Search for the cell housing the specified text and yield its (X, Y) center coordinate. 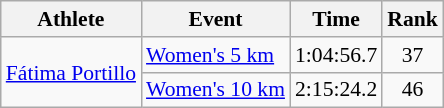
2:15:24.2 (336, 90)
Fátima Portillo (71, 72)
46 (412, 90)
Women's 5 km (216, 55)
1:04:56.7 (336, 55)
37 (412, 55)
Rank (412, 19)
Event (216, 19)
Athlete (71, 19)
Time (336, 19)
Women's 10 km (216, 90)
